Determine the (X, Y) coordinate at the center of the cell enclosing the given text.  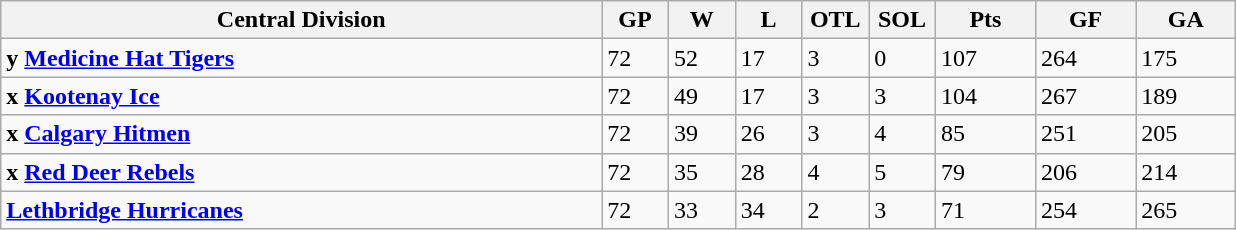
Central Division (302, 20)
85 (985, 134)
L (768, 20)
79 (985, 172)
251 (1086, 134)
107 (985, 58)
Lethbridge Hurricanes (302, 210)
39 (702, 134)
104 (985, 96)
175 (1186, 58)
GP (636, 20)
y Medicine Hat Tigers (302, 58)
52 (702, 58)
x Red Deer Rebels (302, 172)
254 (1086, 210)
49 (702, 96)
GA (1186, 20)
267 (1086, 96)
33 (702, 210)
205 (1186, 134)
SOL (902, 20)
265 (1186, 210)
71 (985, 210)
26 (768, 134)
35 (702, 172)
2 (836, 210)
GF (1086, 20)
34 (768, 210)
W (702, 20)
x Calgary Hitmen (302, 134)
206 (1086, 172)
0 (902, 58)
Pts (985, 20)
OTL (836, 20)
28 (768, 172)
189 (1186, 96)
x Kootenay Ice (302, 96)
5 (902, 172)
214 (1186, 172)
264 (1086, 58)
